Search for the cell housing the specified text and yield its [x, y] center coordinate. 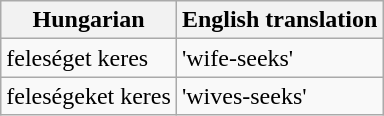
feleséget keres [89, 58]
Hungarian [89, 20]
'wives-seeks' [279, 96]
English translation [279, 20]
feleségeket keres [89, 96]
'wife-seeks' [279, 58]
